Find where the given text appears and provide that cell's center as (x, y) coordinate. 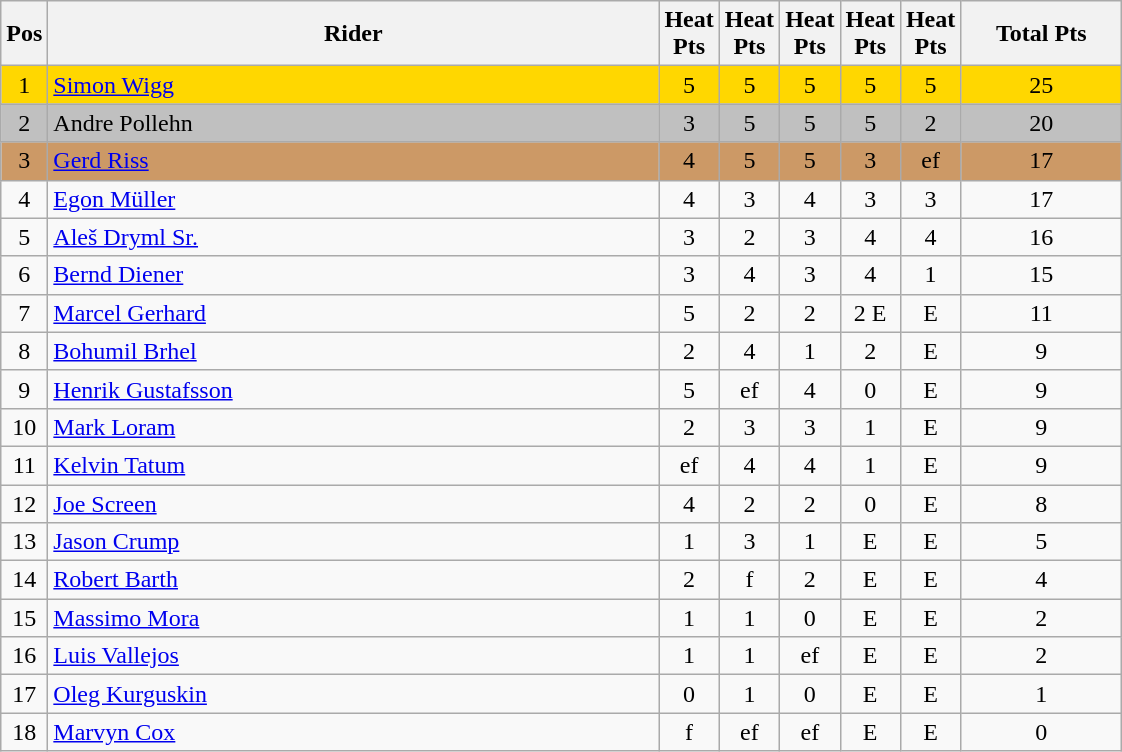
Rider (354, 34)
10 (24, 427)
Egon Müller (354, 199)
20 (1042, 123)
Aleš Dryml Sr. (354, 237)
12 (24, 503)
Gerd Riss (354, 161)
25 (1042, 85)
Robert Barth (354, 580)
2 E (870, 313)
Kelvin Tatum (354, 465)
Total Pts (1042, 34)
Marcel Gerhard (354, 313)
Pos (24, 34)
Bernd Diener (354, 275)
14 (24, 580)
Luis Vallejos (354, 656)
Jason Crump (354, 542)
Marvyn Cox (354, 732)
Massimo Mora (354, 618)
Joe Screen (354, 503)
Andre Pollehn (354, 123)
Oleg Kurguskin (354, 694)
Henrik Gustafsson (354, 389)
Mark Loram (354, 427)
Simon Wigg (354, 85)
7 (24, 313)
18 (24, 732)
6 (24, 275)
13 (24, 542)
Bohumil Brhel (354, 351)
